Return [x, y] of the center of cell containing provided text 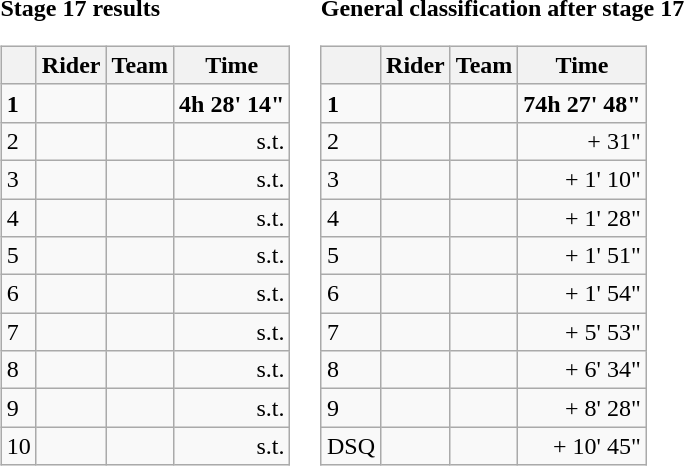
DSQ [350, 446]
10 [18, 446]
+ 10' 45" [582, 446]
+ 31" [582, 141]
+ 5' 53" [582, 332]
4h 28' 14" [232, 103]
74h 27' 48" [582, 103]
+ 1' 51" [582, 256]
+ 1' 28" [582, 217]
+ 8' 28" [582, 408]
+ 1' 10" [582, 179]
+ 6' 34" [582, 370]
+ 1' 54" [582, 294]
